For the text-containing cell, return its midpoint in [X, Y] coordinate format. 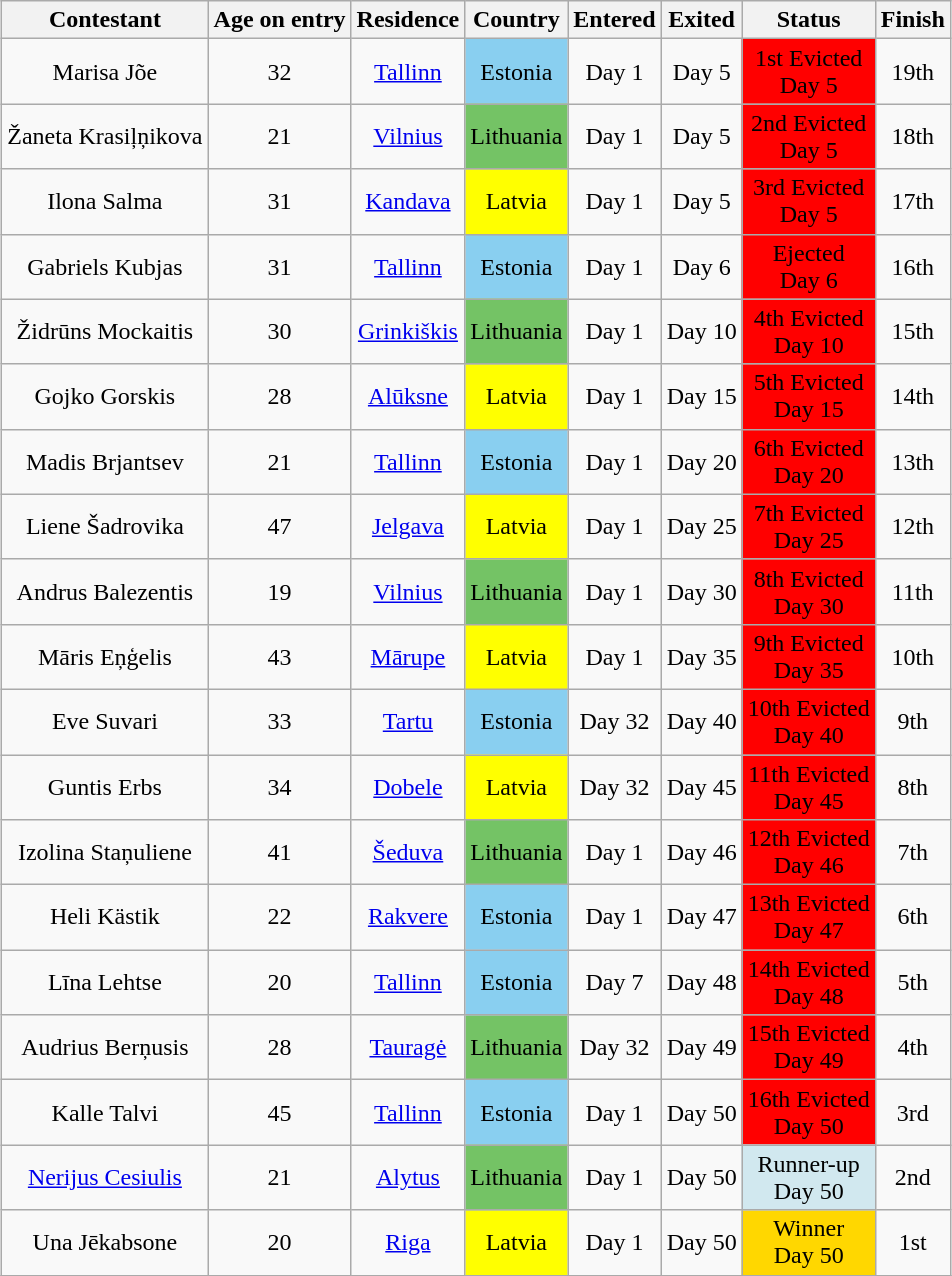
6th EvictedDay 20 [808, 462]
16th EvictedDay 50 [808, 1112]
Līna Lehtse [105, 982]
11th EvictedDay 45 [808, 786]
Rakvere [408, 918]
15th EvictedDay 49 [808, 1048]
Audrius Berņusis [105, 1048]
1st EvictedDay 5 [808, 72]
Day 30 [702, 592]
22 [280, 918]
47 [280, 526]
5th EvictedDay 15 [808, 396]
7th EvictedDay 25 [808, 526]
Residence [408, 20]
Izolina Staņuliene [105, 852]
Marisa Jõe [105, 72]
34 [280, 786]
10th EvictedDay 40 [808, 722]
Žaneta Krasiļņikova [105, 136]
10th [912, 656]
Ilona Salma [105, 202]
45 [280, 1112]
Day 6 [702, 266]
Gojko Gorskis [105, 396]
Country [516, 20]
30 [280, 332]
Alūksne [408, 396]
Gabriels Kubjas [105, 266]
43 [280, 656]
13th EvictedDay 47 [808, 918]
33 [280, 722]
15th [912, 332]
Day 15 [702, 396]
Day 40 [702, 722]
14th [912, 396]
Status [808, 20]
Day 48 [702, 982]
Kalle Talvi [105, 1112]
2nd [912, 1178]
2nd EvictedDay 5 [808, 136]
7th [912, 852]
Exited [702, 20]
Māris Eņģelis [105, 656]
Kandava [408, 202]
Madis Brjantsev [105, 462]
Šeduva [408, 852]
32 [280, 72]
Jelgava [408, 526]
17th [912, 202]
Tartu [408, 722]
6th [912, 918]
Židrūns Mockaitis [105, 332]
Liene Šadrovika [105, 526]
Day 35 [702, 656]
Riga [408, 1242]
4th EvictedDay 10 [808, 332]
Day 20 [702, 462]
12th [912, 526]
14th EvictedDay 48 [808, 982]
5th [912, 982]
8th EvictedDay 30 [808, 592]
4th [912, 1048]
11th [912, 592]
Heli Kästik [105, 918]
Contestant [105, 20]
Day 47 [702, 918]
Entered [614, 20]
WinnerDay 50 [808, 1242]
1st [912, 1242]
Day 7 [614, 982]
Day 25 [702, 526]
Dobele [408, 786]
9th [912, 722]
Day 45 [702, 786]
Day 10 [702, 332]
9th EvictedDay 35 [808, 656]
Finish [912, 20]
EjectedDay 6 [808, 266]
Alytus [408, 1178]
41 [280, 852]
Runner-upDay 50 [808, 1178]
19th [912, 72]
Tauragė [408, 1048]
Grinkiškis [408, 332]
16th [912, 266]
Una Jēkabsone [105, 1242]
12th EvictedDay 46 [808, 852]
Day 49 [702, 1048]
3rd EvictedDay 5 [808, 202]
Nerijus Cesiulis [105, 1178]
Guntis Erbs [105, 786]
19 [280, 592]
Eve Suvari [105, 722]
Age on entry [280, 20]
13th [912, 462]
Andrus Balezentis [105, 592]
Day 46 [702, 852]
8th [912, 786]
18th [912, 136]
3rd [912, 1112]
Mārupe [408, 656]
